Provide the [X, Y] coordinate of the cell's center where the given text is located.  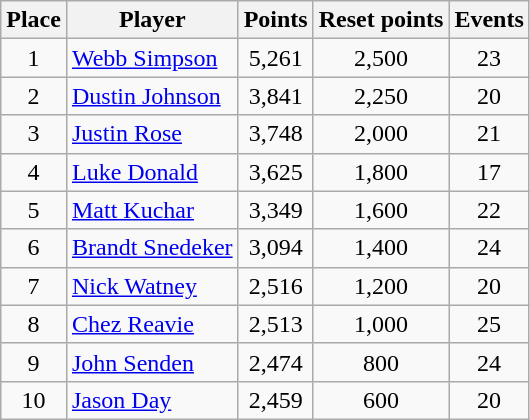
2,500 [381, 58]
6 [34, 248]
9 [34, 362]
21 [489, 134]
2,250 [381, 96]
3,748 [276, 134]
2 [34, 96]
3,349 [276, 210]
23 [489, 58]
Dustin Johnson [152, 96]
Points [276, 20]
Matt Kuchar [152, 210]
Webb Simpson [152, 58]
2,474 [276, 362]
1,400 [381, 248]
Events [489, 20]
2,459 [276, 400]
10 [34, 400]
Justin Rose [152, 134]
Reset points [381, 20]
Place [34, 20]
1,000 [381, 324]
5,261 [276, 58]
3,625 [276, 172]
3,094 [276, 248]
2,513 [276, 324]
4 [34, 172]
1,800 [381, 172]
Chez Reavie [152, 324]
Player [152, 20]
3,841 [276, 96]
600 [381, 400]
John Senden [152, 362]
1,200 [381, 286]
17 [489, 172]
Nick Watney [152, 286]
3 [34, 134]
2,516 [276, 286]
7 [34, 286]
Luke Donald [152, 172]
Brandt Snedeker [152, 248]
1 [34, 58]
1,600 [381, 210]
8 [34, 324]
25 [489, 324]
5 [34, 210]
2,000 [381, 134]
22 [489, 210]
Jason Day [152, 400]
800 [381, 362]
